Locate the cell with the specified text and output its [x, y] center coordinate. 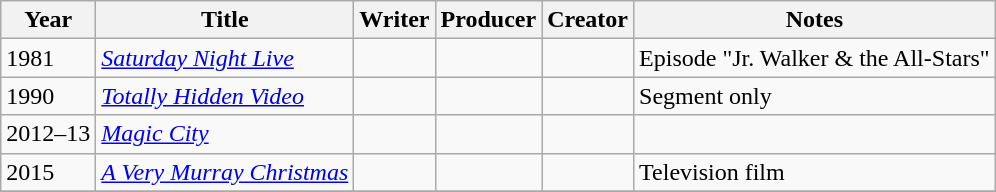
1990 [48, 96]
Magic City [225, 134]
Notes [815, 20]
Title [225, 20]
Creator [588, 20]
Year [48, 20]
Segment only [815, 96]
2012–13 [48, 134]
1981 [48, 58]
2015 [48, 172]
A Very Murray Christmas [225, 172]
Television film [815, 172]
Episode "Jr. Walker & the All-Stars" [815, 58]
Totally Hidden Video [225, 96]
Saturday Night Live [225, 58]
Writer [394, 20]
Producer [488, 20]
